Find where the given text appears and provide that cell's center as [x, y] coordinate. 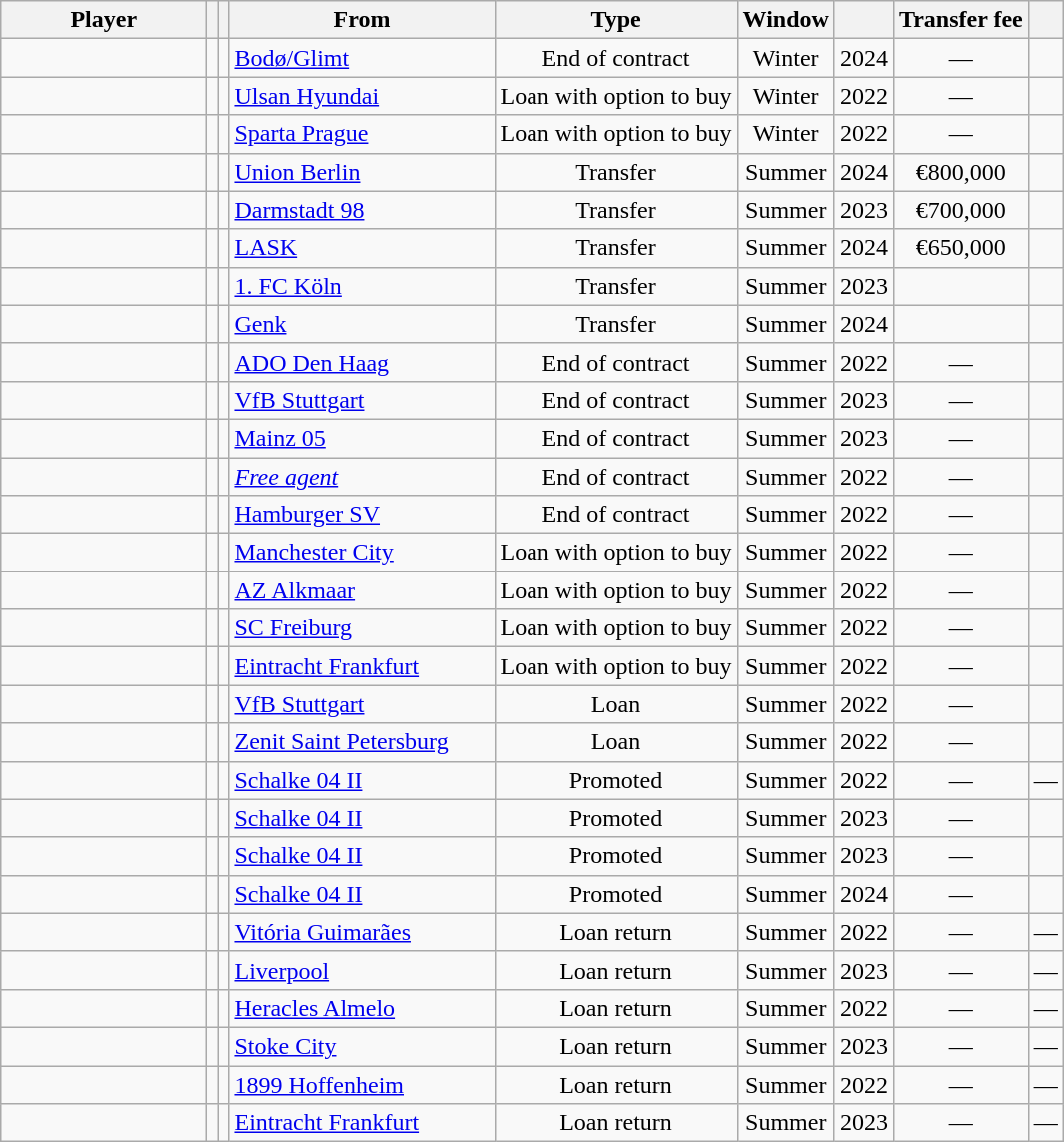
Genk [362, 324]
Stoke City [362, 1046]
Mainz 05 [362, 438]
€800,000 [961, 172]
Bodø/Glimt [362, 58]
AZ Alkmaar [362, 590]
Heracles Almelo [362, 1008]
Union Berlin [362, 172]
Zenit Saint Petersburg [362, 742]
Sparta Prague [362, 134]
Manchester City [362, 553]
Transfer fee [961, 20]
1899 Hoffenheim [362, 1084]
Free agent [362, 477]
Ulsan Hyundai [362, 96]
Player [104, 20]
LASK [362, 248]
ADO Den Haag [362, 362]
€700,000 [961, 210]
Hamburger SV [362, 515]
Type [615, 20]
Vitória Guimarães [362, 932]
SC Freiburg [362, 628]
€650,000 [961, 248]
Window [785, 20]
From [362, 20]
Darmstadt 98 [362, 210]
Liverpool [362, 970]
1. FC Köln [362, 286]
